Determine the (X, Y) coordinate at the center of the cell enclosing the given text.  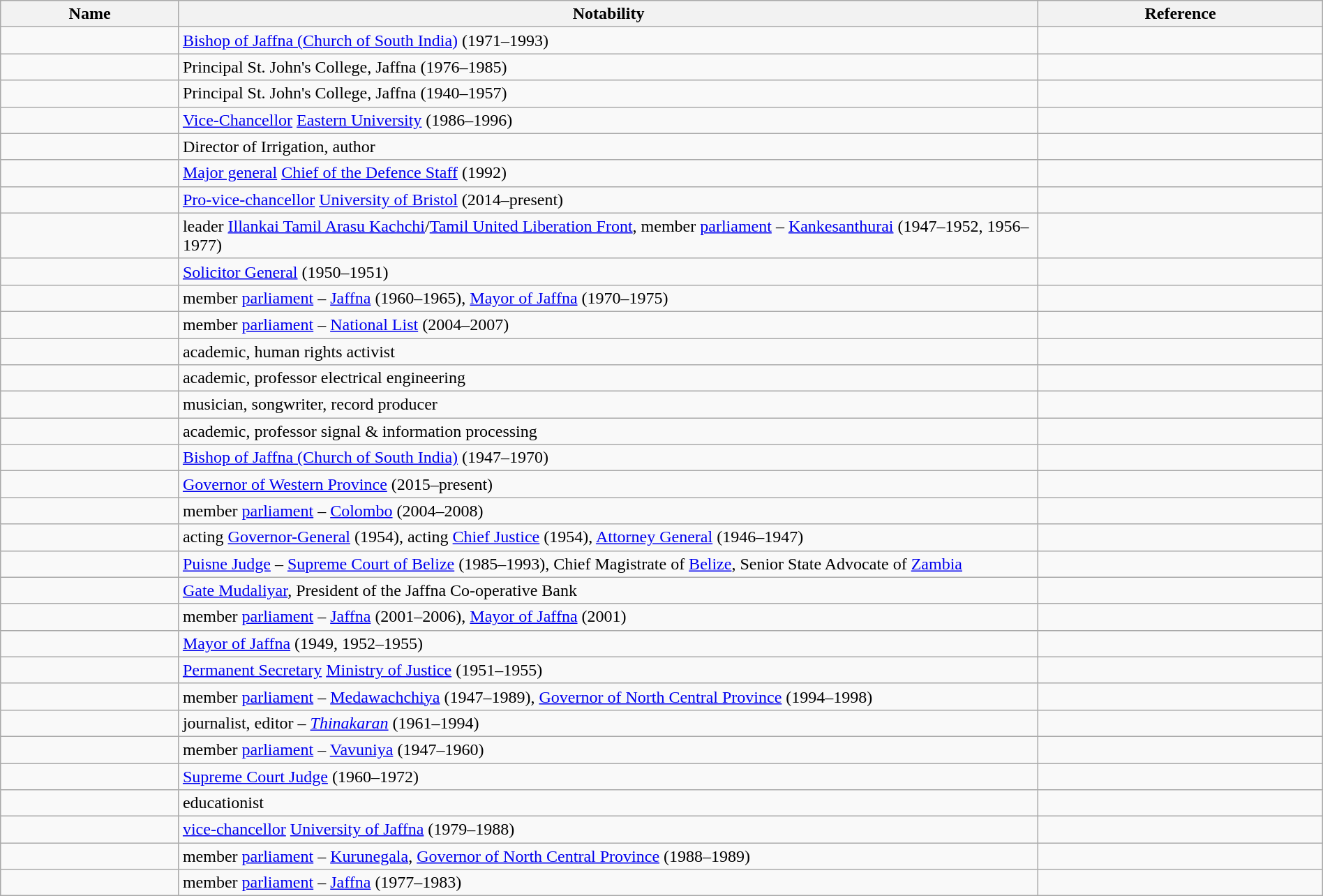
member parliament – Kurunegala, Governor of North Central Province (1988–1989) (608, 856)
Major general Chief of the Defence Staff (1992) (608, 173)
academic, human rights activist (608, 351)
Director of Irrigation, author (608, 147)
musician, songwriter, record producer (608, 405)
educationist (608, 803)
Supreme Court Judge (1960–1972) (608, 777)
member parliament – Medawachchiya (1947–1989), Governor of North Central Province (1994–1998) (608, 696)
member parliament – Jaffna (1977–1983) (608, 883)
member parliament – Jaffna (2001–2006), Mayor of Jaffna (2001) (608, 617)
Bishop of Jaffna (Church of South India) (1947–1970) (608, 458)
Principal St. John's College, Jaffna (1940–1957) (608, 94)
Notability (608, 14)
Reference (1181, 14)
leader Illankai Tamil Arasu Kachchi/Tamil United Liberation Front, member parliament – Kankesanthurai (1947–1952, 1956–1977) (608, 236)
Principal St. John's College, Jaffna (1976–1985) (608, 67)
Gate Mudaliyar, President of the Jaffna Co-operative Bank (608, 590)
academic, professor electrical engineering (608, 378)
member parliament – Vavuniya (1947–1960) (608, 749)
acting Governor-General (1954), acting Chief Justice (1954), Attorney General (1946–1947) (608, 537)
member parliament – Jaffna (1960–1965), Mayor of Jaffna (1970–1975) (608, 298)
Vice-Chancellor Eastern University (1986–1996) (608, 120)
Name (90, 14)
journalist, editor – Thinakaran (1961–1994) (608, 723)
Bishop of Jaffna (Church of South India) (1971–1993) (608, 40)
Mayor of Jaffna (1949, 1952–1955) (608, 643)
Solicitor General (1950–1951) (608, 271)
academic, professor signal & information processing (608, 431)
Governor of Western Province (2015–present) (608, 484)
Permanent Secretary Ministry of Justice (1951–1955) (608, 670)
member parliament – National List (2004–2007) (608, 324)
Puisne Judge – Supreme Court of Belize (1985–1993), Chief Magistrate of Belize, Senior State Advocate of Zambia (608, 564)
member parliament – Colombo (2004–2008) (608, 511)
vice-chancellor University of Jaffna (1979–1988) (608, 830)
Pro-vice-chancellor University of Bristol (2014–present) (608, 200)
